From the cell containing the given text, extract its center point as (x, y) coordinate. 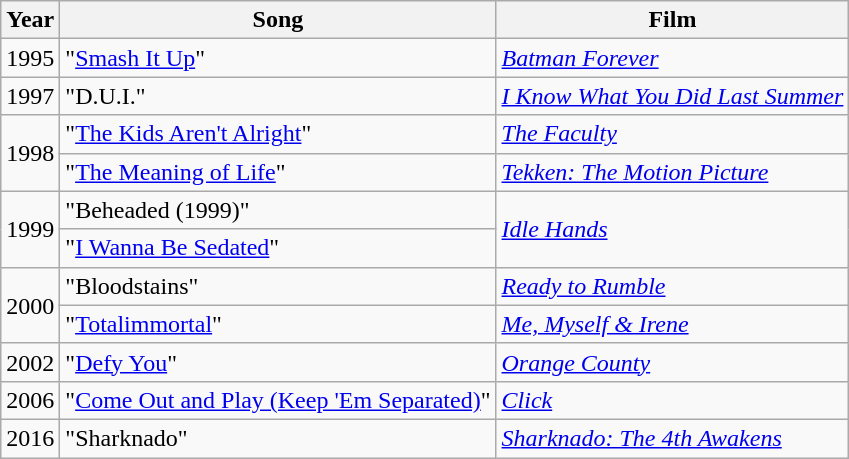
1995 (30, 58)
"Bloodstains" (278, 286)
Tekken: The Motion Picture (672, 172)
Click (672, 400)
Year (30, 20)
2006 (30, 400)
"Totalimmortal" (278, 324)
"D.U.I." (278, 96)
"Beheaded (1999)" (278, 210)
"The Kids Aren't Alright" (278, 134)
I Know What You Did Last Summer (672, 96)
Sharknado: The 4th Awakens (672, 438)
The Faculty (672, 134)
Film (672, 20)
1998 (30, 153)
"Sharknado" (278, 438)
"Come Out and Play (Keep 'Em Separated)" (278, 400)
"The Meaning of Life" (278, 172)
2002 (30, 362)
2016 (30, 438)
Orange County (672, 362)
"Smash It Up" (278, 58)
"Defy You" (278, 362)
2000 (30, 305)
Me, Myself & Irene (672, 324)
Batman Forever (672, 58)
1997 (30, 96)
"I Wanna Be Sedated" (278, 248)
1999 (30, 229)
Ready to Rumble (672, 286)
Idle Hands (672, 229)
Song (278, 20)
